Identify which cell holds the provided text, then report its [x, y] central coordinate. 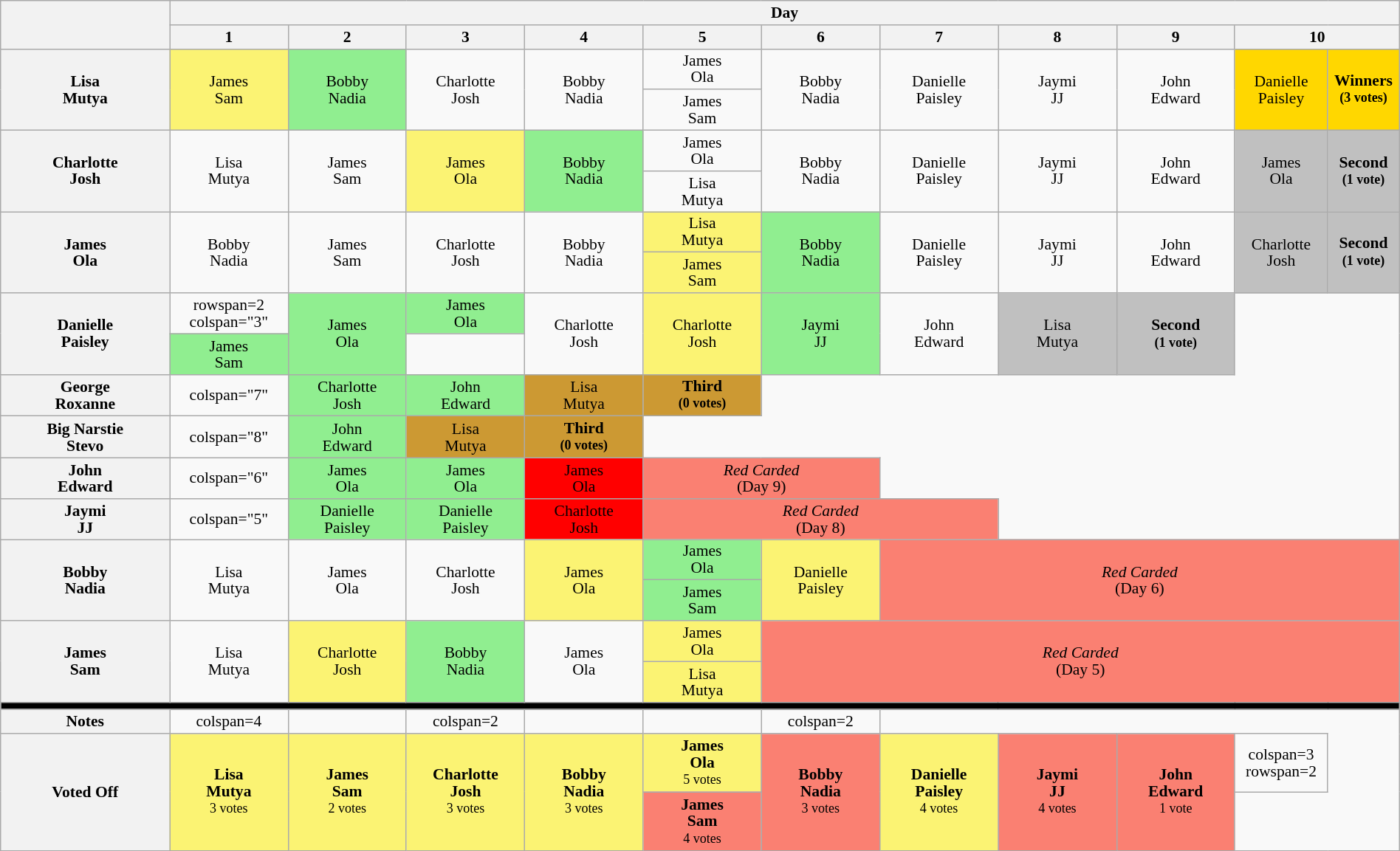
Red Carded(Day 6) [1139, 580]
rowspan=2 colspan="3" [229, 313]
Red Carded(Day 9) [762, 478]
Day [785, 13]
7 [939, 37]
colspan=4 [229, 722]
1 [229, 37]
JamesSam2 votes [347, 792]
Winners(3 votes) [1364, 89]
10 [1317, 37]
DaniellePaisley4 votes [939, 792]
colspan="7" [229, 396]
CharlotteJosh3 votes [465, 792]
3 [465, 37]
colspan=3 rowspan=2 [1280, 763]
colspan="5" [229, 520]
Red Carded(Day 8) [821, 520]
JaymiJJ4 votes [1057, 792]
Voted Off [86, 792]
JohnEdward1 vote [1176, 792]
LisaMutya3 votes [229, 792]
4 [584, 37]
Red Carded(Day 5) [1080, 661]
JamesSam4 votes [702, 821]
colspan="8" [229, 437]
8 [1057, 37]
2 [347, 37]
Notes [86, 722]
9 [1176, 37]
Big NarstieStevo [86, 437]
5 [702, 37]
6 [820, 37]
colspan="6" [229, 478]
JamesOla5 votes [702, 763]
GeorgeRoxanne [86, 396]
